Scan for the cell matching the given text and deliver its (x, y) coordinate at center. 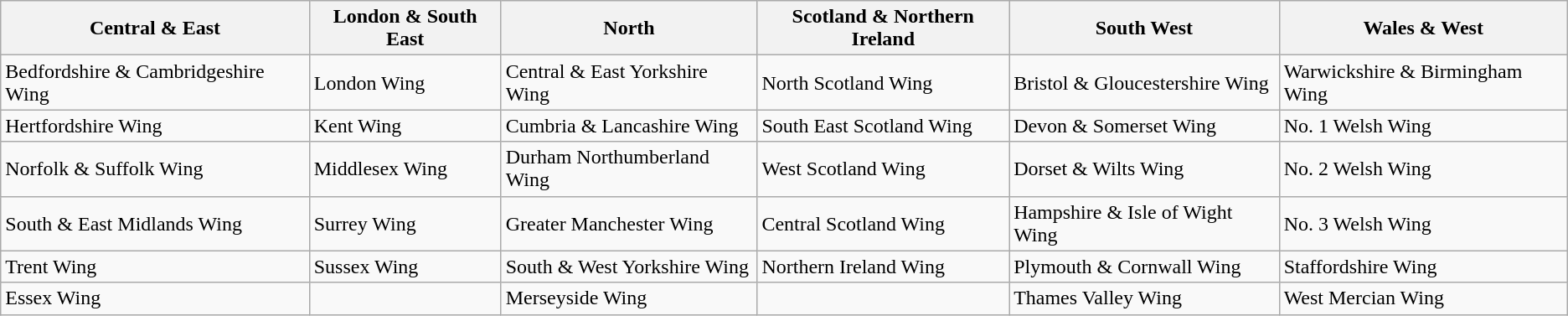
London & South East (405, 28)
Surrey Wing (405, 223)
West Scotland Wing (883, 169)
Hertfordshire Wing (155, 126)
South & East Midlands Wing (155, 223)
Trent Wing (155, 267)
Staffordshire Wing (1423, 267)
Scotland & Northern Ireland (883, 28)
Sussex Wing (405, 267)
Northern Ireland Wing (883, 267)
Central & East (155, 28)
Durham Northumberland Wing (629, 169)
Wales & West (1423, 28)
Hampshire & Isle of Wight Wing (1144, 223)
Plymouth & Cornwall Wing (1144, 267)
Bristol & Gloucestershire Wing (1144, 82)
Central & East Yorkshire Wing (629, 82)
North (629, 28)
South East Scotland Wing (883, 126)
Thames Valley Wing (1144, 298)
South West (1144, 28)
No. 1 Welsh Wing (1423, 126)
Dorset & Wilts Wing (1144, 169)
Essex Wing (155, 298)
Cumbria & Lancashire Wing (629, 126)
Warwickshire & Birmingham Wing (1423, 82)
Bedfordshire & Cambridgeshire Wing (155, 82)
London Wing (405, 82)
Middlesex Wing (405, 169)
Merseyside Wing (629, 298)
Norfolk & Suffolk Wing (155, 169)
Greater Manchester Wing (629, 223)
South & West Yorkshire Wing (629, 267)
No. 2 Welsh Wing (1423, 169)
West Mercian Wing (1423, 298)
Devon & Somerset Wing (1144, 126)
Central Scotland Wing (883, 223)
North Scotland Wing (883, 82)
No. 3 Welsh Wing (1423, 223)
Kent Wing (405, 126)
